Scan for the cell matching the given text and deliver its [x, y] coordinate at center. 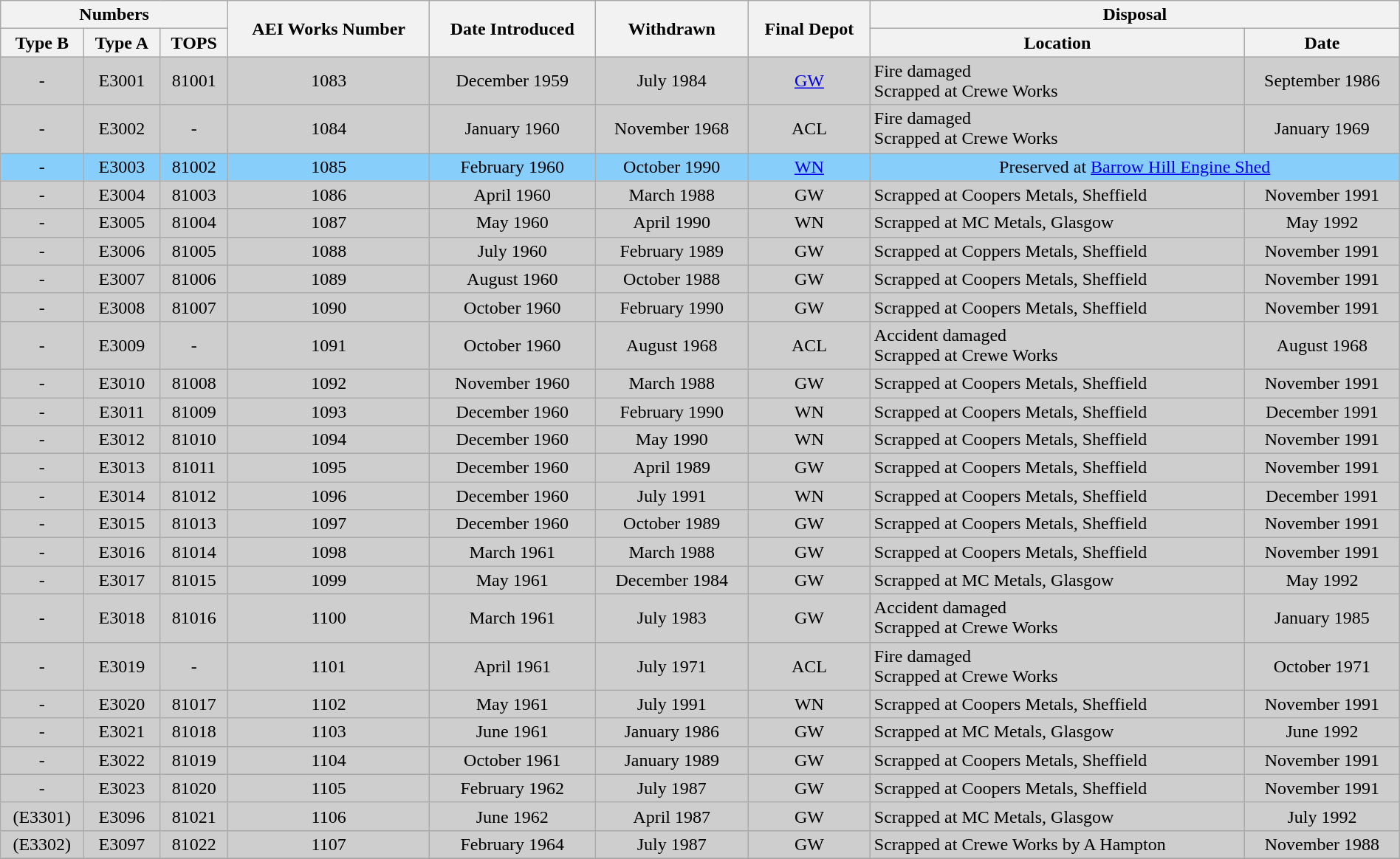
81011 [194, 468]
1092 [329, 383]
81019 [194, 760]
E3008 [122, 307]
Final Depot [809, 29]
1086 [329, 195]
September 1986 [1322, 81]
1098 [329, 552]
1088 [329, 251]
81014 [194, 552]
January 1989 [672, 760]
1094 [329, 440]
AEI Works Number [329, 29]
81015 [194, 580]
1100 [329, 618]
November 1968 [672, 128]
E3009 [122, 345]
Numbers [114, 15]
October 1990 [672, 167]
February 1962 [512, 788]
February 1960 [512, 167]
1107 [329, 844]
May 1990 [672, 440]
Location [1057, 43]
January 1985 [1322, 618]
E3006 [122, 251]
November 1960 [512, 383]
1096 [329, 496]
E3004 [122, 195]
November 1988 [1322, 844]
81016 [194, 618]
1093 [329, 411]
E3005 [122, 223]
E3014 [122, 496]
April 1961 [512, 666]
April 1990 [672, 223]
January 1986 [672, 732]
81018 [194, 732]
E3002 [122, 128]
E3010 [122, 383]
81017 [194, 704]
E3021 [122, 732]
81001 [194, 81]
E3001 [122, 81]
1105 [329, 788]
E3007 [122, 279]
January 1960 [512, 128]
October 1988 [672, 279]
1104 [329, 760]
June 1992 [1322, 732]
E3003 [122, 167]
81003 [194, 195]
E3096 [122, 816]
July 1983 [672, 618]
Date [1322, 43]
1085 [329, 167]
E3023 [122, 788]
Scrapped at Coppers Metals, Sheffield [1057, 251]
E3097 [122, 844]
E3011 [122, 411]
81002 [194, 167]
January 1969 [1322, 128]
81009 [194, 411]
1083 [329, 81]
April 1960 [512, 195]
1087 [329, 223]
Disposal [1134, 15]
June 1961 [512, 732]
October 1971 [1322, 666]
December 1959 [512, 81]
E3019 [122, 666]
Preserved at Barrow Hill Engine Shed [1134, 167]
81010 [194, 440]
E3022 [122, 760]
1090 [329, 307]
1091 [329, 345]
April 1989 [672, 468]
June 1962 [512, 816]
81006 [194, 279]
Type B [42, 43]
July 1984 [672, 81]
Date Introduced [512, 29]
E3020 [122, 704]
July 1992 [1322, 816]
81012 [194, 496]
July 1960 [512, 251]
Type A [122, 43]
(E3302) [42, 844]
May 1960 [512, 223]
1084 [329, 128]
TOPS [194, 43]
E3017 [122, 580]
81008 [194, 383]
August 1960 [512, 279]
81005 [194, 251]
December 1984 [672, 580]
1102 [329, 704]
E3016 [122, 552]
E3015 [122, 524]
E3012 [122, 440]
1099 [329, 580]
October 1989 [672, 524]
July 1971 [672, 666]
1103 [329, 732]
81007 [194, 307]
February 1989 [672, 251]
81013 [194, 524]
April 1987 [672, 816]
October 1961 [512, 760]
1095 [329, 468]
81004 [194, 223]
E3013 [122, 468]
1097 [329, 524]
February 1964 [512, 844]
1089 [329, 279]
1101 [329, 666]
Scrapped at Crewe Works by A Hampton [1057, 844]
Withdrawn [672, 29]
1106 [329, 816]
81020 [194, 788]
81022 [194, 844]
(E3301) [42, 816]
81021 [194, 816]
E3018 [122, 618]
